Determine the (x, y) coordinate at the center of the cell enclosing the given text.  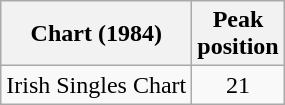
Peakposition (238, 34)
Irish Singles Chart (96, 85)
Chart (1984) (96, 34)
21 (238, 85)
